Locate the cell with the specified text and output its [X, Y] center coordinate. 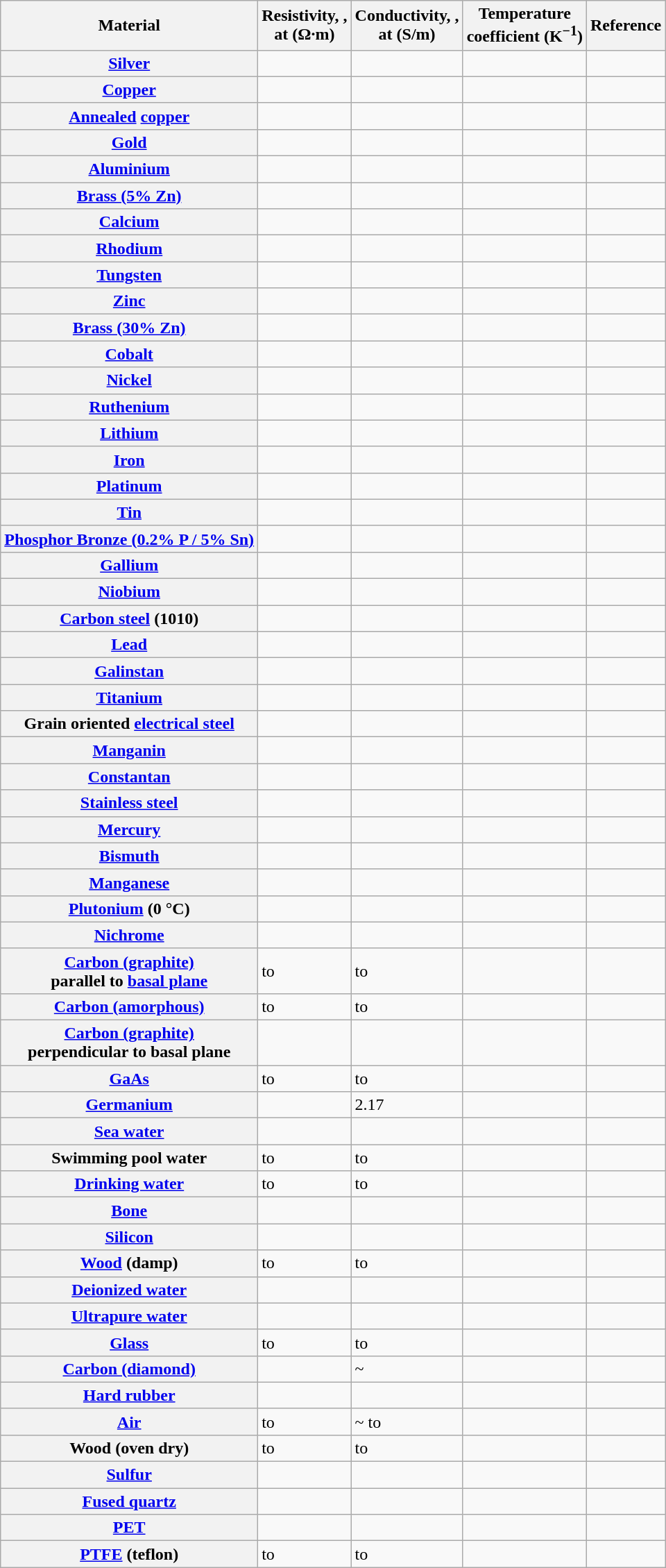
Carbon (diamond) [129, 1369]
Ultrapure water [129, 1316]
Tin [129, 512]
Gallium [129, 565]
Lithium [129, 433]
~ to [407, 1422]
Temperature coefficient (K−1) [524, 26]
Lead [129, 645]
PET [129, 1528]
Glass [129, 1342]
Stainless steel [129, 803]
Aluminium [129, 169]
Gold [129, 142]
Brass (5% Zn) [129, 196]
Annealed copper [129, 116]
Swimming pool water [129, 1158]
Drinking water [129, 1184]
Iron [129, 460]
Constantan [129, 777]
Carbon (graphite)perpendicular to basal plane [129, 1043]
Manganese [129, 882]
Carbon (amorphous) [129, 1006]
Titanium [129, 698]
Fused quartz [129, 1501]
Sea water [129, 1131]
Phosphor Bronze (0.2% P / 5% Sn) [129, 539]
Galinstan [129, 671]
Deionized water [129, 1290]
Nichrome [129, 935]
Air [129, 1422]
Tungsten [129, 275]
Reference [626, 26]
Silver [129, 63]
GaAs [129, 1079]
Wood (oven dry) [129, 1448]
Resistivity, , at (Ω·m) [305, 26]
Conductivity, , at (S/m) [407, 26]
Silicon [129, 1237]
Hard rubber [129, 1395]
Zinc [129, 301]
2.17 [407, 1105]
~ [407, 1369]
Brass (30% Zn) [129, 328]
Copper [129, 90]
Material [129, 26]
Niobium [129, 592]
PTFE (teflon) [129, 1554]
Carbon (graphite)parallel to basal plane [129, 970]
Wood (damp) [129, 1263]
Bone [129, 1211]
Bismuth [129, 856]
Plutonium (0 °C) [129, 909]
Cobalt [129, 354]
Platinum [129, 486]
Nickel [129, 380]
Rhodium [129, 248]
Manganin [129, 750]
Grain oriented electrical steel [129, 724]
Calcium [129, 222]
Ruthenium [129, 407]
Carbon steel (1010) [129, 618]
Mercury [129, 829]
Germanium [129, 1105]
Sulfur [129, 1475]
